Output the [X, Y] coordinate of the center of the cell containing the given text.  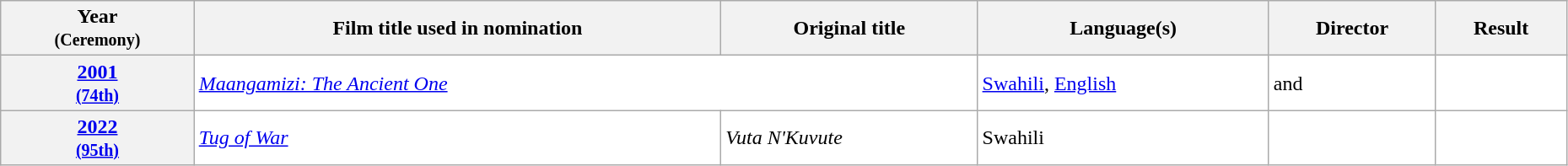
2022(95th) [98, 138]
Vuta N'Kuvute [849, 138]
Language(s) [1123, 29]
Director [1352, 29]
Film title used in nomination [457, 29]
2001(74th) [98, 83]
Tug of War [457, 138]
Original title [849, 29]
Maangamizi: The Ancient One [585, 83]
Swahili [1123, 138]
Year(Ceremony) [98, 29]
Swahili, English [1123, 83]
Result [1501, 29]
and [1352, 83]
